Return [X, Y] of the center of cell containing provided text 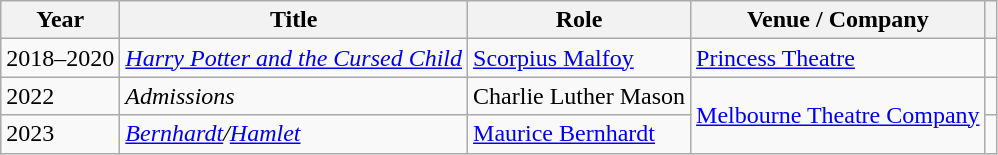
Maurice Bernhardt [580, 134]
Charlie Luther Mason [580, 96]
2018–2020 [60, 58]
Melbourne Theatre Company [838, 115]
Venue / Company [838, 20]
Scorpius Malfoy [580, 58]
Bernhardt/Hamlet [294, 134]
Title [294, 20]
Role [580, 20]
Admissions [294, 96]
2022 [60, 96]
Princess Theatre [838, 58]
Harry Potter and the Cursed Child [294, 58]
2023 [60, 134]
Year [60, 20]
